Scan for the cell matching the given text and deliver its [x, y] coordinate at center. 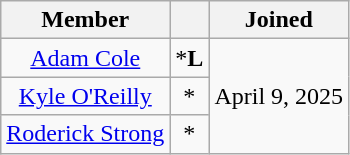
Roderick Strong [86, 134]
*L [190, 58]
April 9, 2025 [279, 96]
Adam Cole [86, 58]
Member [86, 20]
Kyle O'Reilly [86, 96]
Joined [279, 20]
